Extract the (x, y) coordinate from the center of the cell holding the provided text.  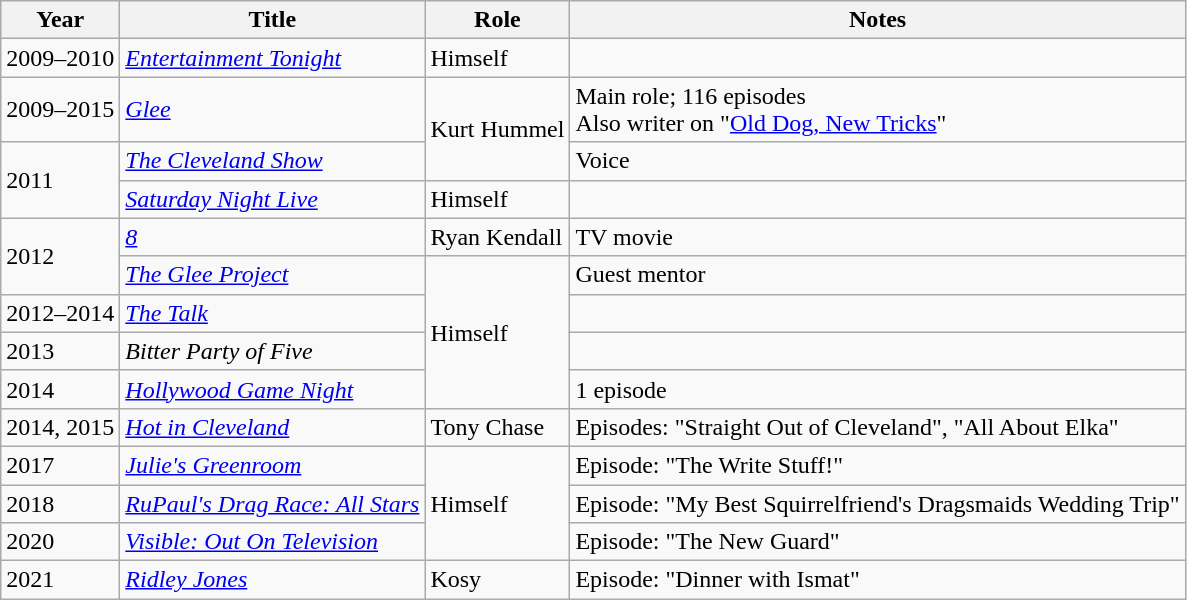
Kosy (498, 580)
Visible: Out On Television (272, 542)
Voice (878, 161)
The Talk (272, 313)
Kurt Hummel (498, 128)
Title (272, 20)
Year (60, 20)
The Cleveland Show (272, 161)
2012 (60, 256)
Bitter Party of Five (272, 351)
Guest mentor (878, 275)
Julie's Greenroom (272, 465)
2009–2015 (60, 110)
2009–2010 (60, 58)
2018 (60, 503)
Main role; 116 episodesAlso writer on "Old Dog, New Tricks" (878, 110)
Episode: "The Write Stuff!" (878, 465)
RuPaul's Drag Race: All Stars (272, 503)
2020 (60, 542)
TV movie (878, 237)
2011 (60, 180)
Episodes: "Straight Out of Cleveland", "All About Elka" (878, 427)
Hot in Cleveland (272, 427)
Episode: "Dinner with Ismat" (878, 580)
2017 (60, 465)
2021 (60, 580)
2014, 2015 (60, 427)
Entertainment Tonight (272, 58)
Episode: "My Best Squirrelfriend's Dragsmaids Wedding Trip" (878, 503)
2012–2014 (60, 313)
Role (498, 20)
1 episode (878, 389)
Glee (272, 110)
Ridley Jones (272, 580)
2014 (60, 389)
Saturday Night Live (272, 199)
Ryan Kendall (498, 237)
Episode: "The New Guard" (878, 542)
Notes (878, 20)
Tony Chase (498, 427)
Hollywood Game Night (272, 389)
2013 (60, 351)
The Glee Project (272, 275)
8 (272, 237)
